Pinpoint the cell where the given text exists, returning its [X, Y] midpoint coordinate. 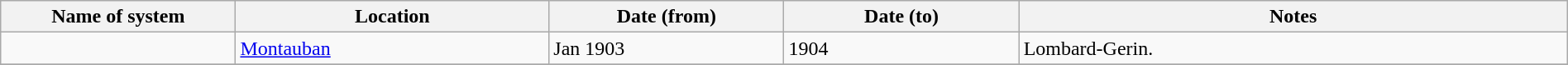
Lombard-Gerin. [1293, 48]
Notes [1293, 17]
1904 [901, 48]
Date (from) [667, 17]
Jan 1903 [667, 48]
Date (to) [901, 17]
Location [392, 17]
Name of system [118, 17]
Montauban [392, 48]
